Extract the [x, y] coordinate from the center of the cell holding the provided text.  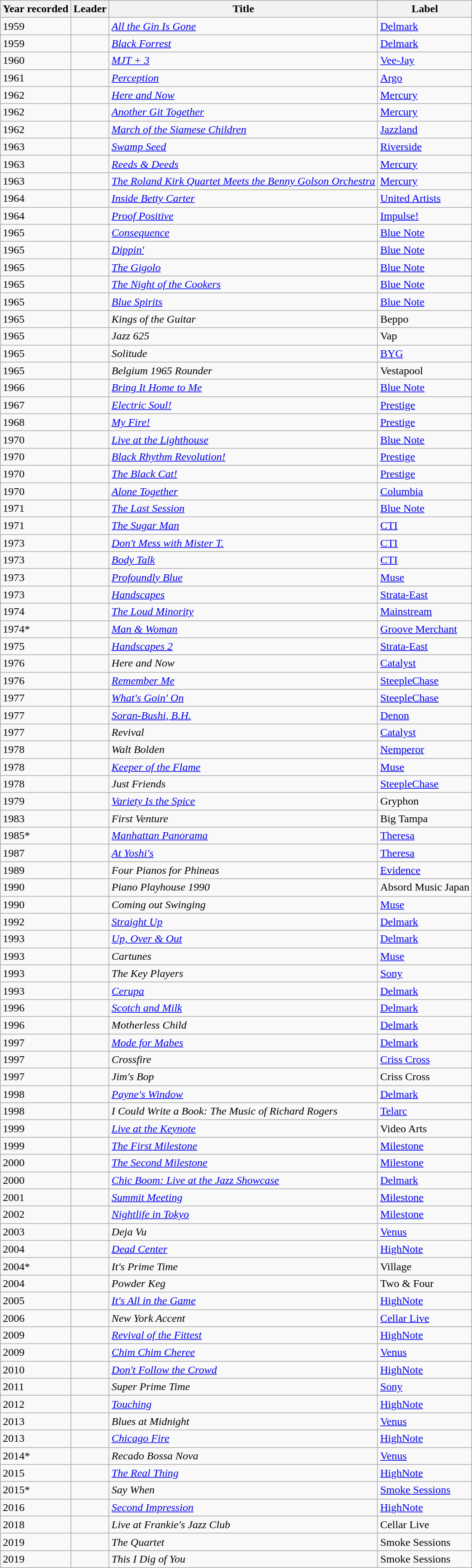
The Night of the Cookers [243, 285]
March of the Siamese Children [243, 129]
2015* [36, 1490]
2005 [36, 1301]
Solitude [243, 353]
Cerupa [243, 991]
Big Tampa [425, 819]
2012 [36, 1404]
Leader [90, 9]
MJT + 3 [243, 61]
2016 [36, 1507]
Variety Is the Spice [243, 801]
Dead Center [243, 1249]
Payne's Window [243, 1094]
Body Talk [243, 560]
It's Prime Time [243, 1266]
Title [243, 9]
New York Accent [243, 1318]
Belgium 1965 Rounder [243, 371]
Evidence [425, 870]
1983 [36, 819]
Remember Me [243, 681]
The Quartet [243, 1542]
1989 [36, 870]
Man & Woman [243, 629]
Nemperor [425, 749]
1968 [36, 422]
Crossfire [243, 1060]
Coming out Swinging [243, 905]
1974* [36, 629]
The Last Session [243, 509]
1960 [36, 61]
Village [425, 1266]
I Could Write a Book: The Music of Richard Rogers [243, 1111]
BYG [425, 353]
Deja Vu [243, 1232]
Jazzland [425, 129]
Piano Playhouse 1990 [243, 887]
It's All in the Game [243, 1301]
Four Pianos for Phineas [243, 870]
Telarc [425, 1111]
Reeds & Deeds [243, 164]
Vap [425, 336]
Swamp Seed [243, 147]
Proof Positive [243, 216]
Manhattan Panorama [243, 836]
Mainstream [425, 612]
Just Friends [243, 784]
Vestapool [425, 371]
The Loud Minority [243, 612]
Live at the Keynote [243, 1129]
Label [425, 9]
Nightlife in Tokyo [243, 1215]
Black Rhythm Revolution! [243, 457]
1961 [36, 78]
Consequence [243, 233]
The Real Thing [243, 1473]
Year recorded [36, 9]
Keeper of the Flame [243, 767]
The First Milestone [243, 1146]
Jazz 625 [243, 336]
2014* [36, 1456]
My Fire! [243, 422]
Blues at Midnight [243, 1421]
Beppo [425, 319]
This I Dig of You [243, 1559]
At Yoshi's [243, 853]
Video Arts [425, 1129]
Denon [425, 715]
Powder Keg [243, 1283]
Impulse! [425, 216]
Bring It Home to Me [243, 388]
1985* [36, 836]
First Venture [243, 819]
Vee-Jay [425, 61]
Perception [243, 78]
1967 [36, 405]
Revival of the Fittest [243, 1335]
2003 [36, 1232]
Alone Together [243, 491]
Groove Merchant [425, 629]
2011 [36, 1387]
The Gigolo [243, 267]
Live at the Lighthouse [243, 439]
2001 [36, 1197]
Columbia [425, 491]
Summit Meeting [243, 1197]
Second Impression [243, 1507]
Live at Frankie's Jazz Club [243, 1525]
1974 [36, 612]
2002 [36, 1215]
1979 [36, 801]
1966 [36, 388]
Scotch and Milk [243, 1008]
Handscapes 2 [243, 646]
2010 [36, 1370]
The Key Players [243, 973]
Handscapes [243, 595]
1992 [36, 922]
Revival [243, 732]
Soran-Bushi, B.H. [243, 715]
Blue Spirits [243, 302]
Straight Up [243, 922]
Cartunes [243, 956]
Inside Betty Carter [243, 198]
Gryphon [425, 801]
Kings of the Guitar [243, 319]
2004* [36, 1266]
All the Gin Is Gone [243, 26]
Don't Mess with Mister T. [243, 543]
1975 [36, 646]
Argo [425, 78]
2006 [36, 1318]
Motherless Child [243, 1025]
Recado Bossa Nova [243, 1456]
Super Prime Time [243, 1387]
Electric Soul! [243, 405]
Profoundly Blue [243, 577]
2015 [36, 1473]
The Black Cat! [243, 474]
Up, Over & Out [243, 939]
Black Forrest [243, 43]
Chicago Fire [243, 1439]
1987 [36, 853]
Dippin' [243, 250]
Jim's Bop [243, 1077]
Walt Bolden [243, 749]
Say When [243, 1490]
Touching [243, 1404]
The Second Milestone [243, 1163]
Riverside [425, 147]
Chic Boom: Live at the Jazz Showcase [243, 1180]
Don't Follow the Crowd [243, 1370]
Two & Four [425, 1283]
Absord Music Japan [425, 887]
Another Git Together [243, 112]
The Roland Kirk Quartet Meets the Benny Golson Orchestra [243, 181]
United Artists [425, 198]
The Sugar Man [243, 526]
What's Goin' On [243, 698]
Mode for Mabes [243, 1042]
2018 [36, 1525]
Chim Chim Cheree [243, 1353]
